Extract the (x, y) coordinate from the center of the cell holding the provided text.  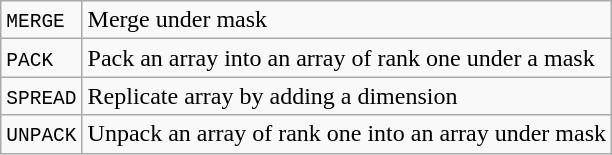
Unpack an array of rank one into an array under mask (347, 134)
SPREAD (42, 96)
UNPACK (42, 134)
Pack an array into an array of rank one under a mask (347, 58)
Merge under mask (347, 20)
PACK (42, 58)
MERGE (42, 20)
Replicate array by adding a dimension (347, 96)
